Capture the cell that displays the provided text and extract its [X, Y] central coordinate. 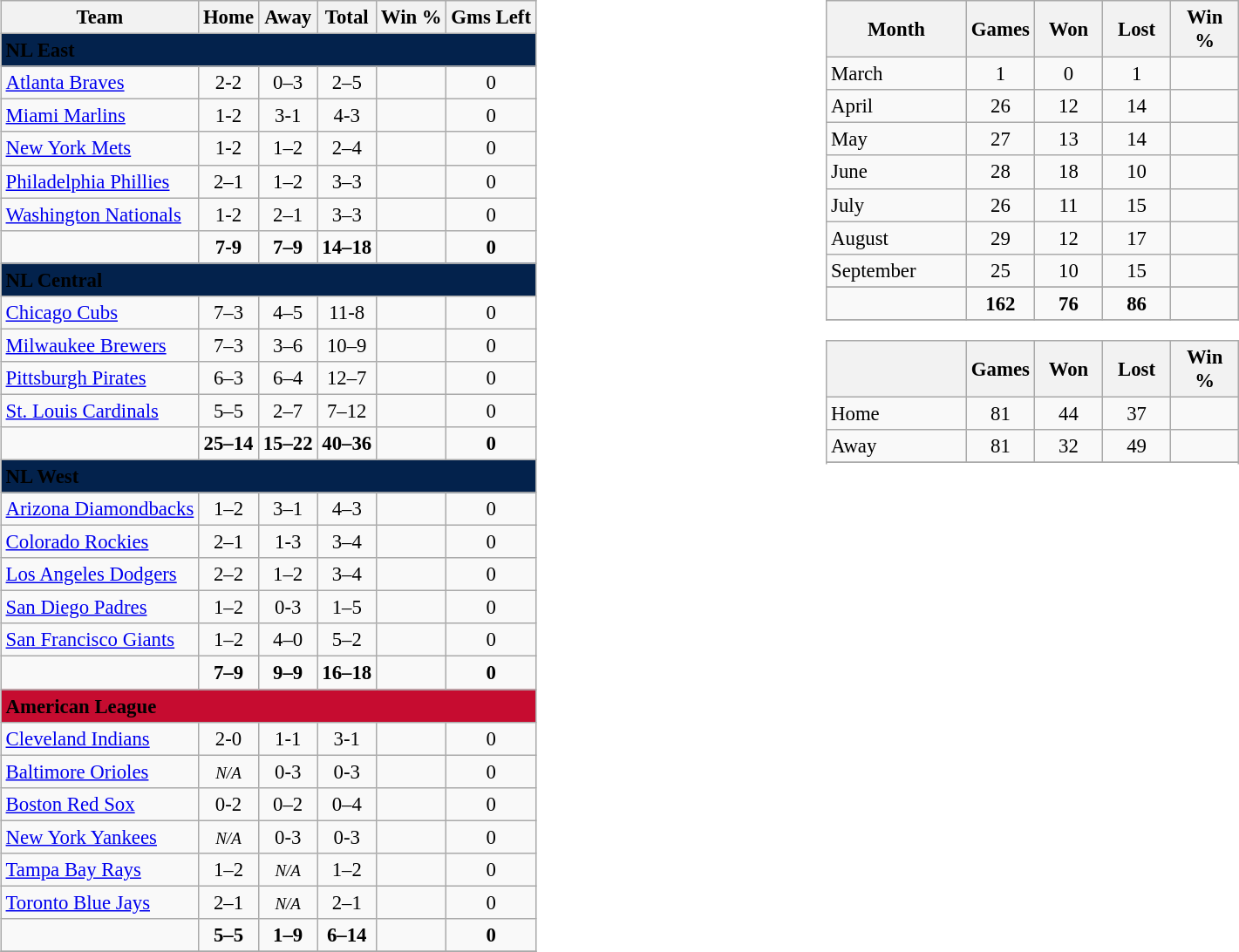
New York Mets [99, 148]
Team [99, 17]
9–9 [288, 673]
Arizona Diamondbacks [99, 509]
Chicago Cubs [99, 312]
25 [1000, 270]
Atlanta Braves [99, 83]
Boston Red Sox [99, 804]
86 [1137, 303]
Tampa Bay Rays [99, 869]
6–4 [288, 378]
5–2 [347, 640]
New York Yankees [99, 837]
44 [1068, 413]
28 [1000, 172]
Washington Nationals [99, 214]
2–7 [288, 411]
2–2 [228, 575]
4–3 [347, 509]
0–2 [288, 804]
0–4 [347, 804]
Cleveland Indians [99, 738]
NL West [269, 476]
4-3 [347, 116]
0-2 [228, 804]
1-3 [288, 542]
2–4 [347, 148]
Miami Marlins [99, 116]
St. Louis Cardinals [99, 411]
11-8 [347, 312]
2–5 [347, 83]
1-1 [288, 738]
2-0 [228, 738]
May [896, 139]
NL East [269, 51]
25–14 [228, 444]
June [896, 172]
Baltimore Orioles [99, 772]
August [896, 238]
March [896, 74]
NL Central [269, 280]
0–3 [288, 83]
10–9 [347, 345]
27 [1000, 139]
4–0 [288, 640]
13 [1068, 139]
July [896, 205]
1–9 [288, 935]
Philadelphia Phillies [99, 181]
Month [896, 30]
6–3 [228, 378]
7-9 [228, 247]
3–1 [288, 509]
16–18 [347, 673]
3–6 [288, 345]
Toronto Blue Jays [99, 902]
Pittsburgh Pirates [99, 378]
15–22 [288, 444]
April [896, 106]
1–5 [347, 608]
2-2 [228, 83]
6–14 [347, 935]
Gms Left [491, 17]
76 [1068, 303]
San Francisco Giants [99, 640]
Los Angeles Dodgers [99, 575]
17 [1137, 238]
18 [1068, 172]
29 [1000, 238]
14–18 [347, 247]
12–7 [347, 378]
37 [1137, 413]
Milwaukee Brewers [99, 345]
American League [269, 705]
4–5 [288, 312]
40–36 [347, 444]
Colorado Rockies [99, 542]
11 [1068, 205]
San Diego Padres [99, 608]
7–12 [347, 411]
49 [1137, 446]
September [896, 270]
162 [1000, 303]
Total [347, 17]
32 [1068, 446]
